Capture the cell that displays the provided text and extract its (X, Y) central coordinate. 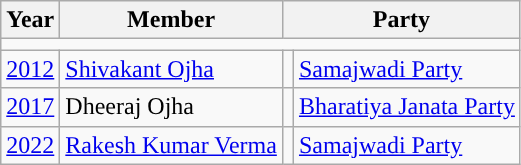
Member (172, 20)
Year (30, 20)
2022 (30, 145)
2012 (30, 69)
Rakesh Kumar Verma (172, 145)
Shivakant Ojha (172, 69)
Bharatiya Janata Party (406, 107)
2017 (30, 107)
Party (401, 20)
Dheeraj Ojha (172, 107)
